Capture the cell that displays the provided text and extract its (x, y) central coordinate. 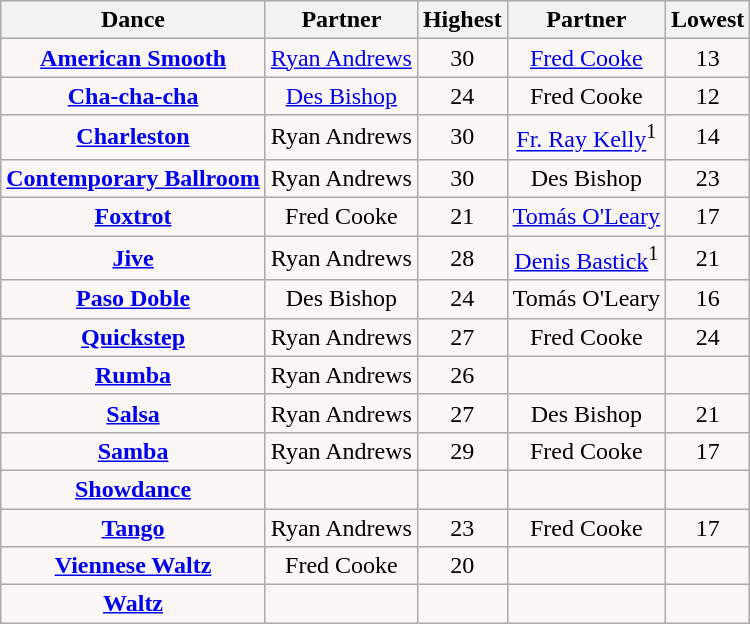
Waltz (134, 604)
13 (707, 58)
Quickstep (134, 337)
29 (462, 451)
Rumba (134, 375)
Salsa (134, 413)
American Smooth (134, 58)
Charleston (134, 138)
Samba (134, 451)
16 (707, 299)
Highest (462, 20)
14 (707, 138)
Cha-cha-cha (134, 96)
Contemporary Ballroom (134, 178)
20 (462, 566)
Lowest (707, 20)
Fr. Ray Kelly1 (586, 138)
Jive (134, 258)
Tango (134, 528)
28 (462, 258)
Foxtrot (134, 217)
26 (462, 375)
12 (707, 96)
Dance (134, 20)
Paso Doble (134, 299)
Denis Bastick1 (586, 258)
Viennese Waltz (134, 566)
Showdance (134, 489)
